Determine the [X, Y] coordinate at the center of the cell enclosing the given text.  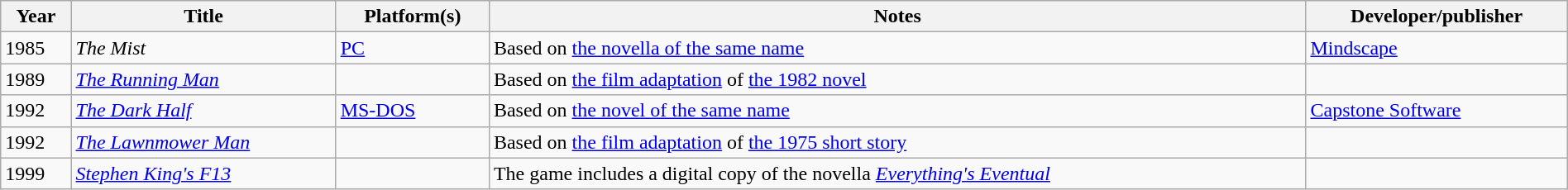
Developer/publisher [1437, 17]
Based on the film adaptation of the 1975 short story [897, 142]
Based on the novel of the same name [897, 111]
The Running Man [203, 79]
Capstone Software [1437, 111]
Based on the film adaptation of the 1982 novel [897, 79]
Platform(s) [412, 17]
Notes [897, 17]
1985 [36, 48]
Year [36, 17]
The Lawnmower Man [203, 142]
MS-DOS [412, 111]
Title [203, 17]
Based on the novella of the same name [897, 48]
1999 [36, 173]
Stephen King's F13 [203, 173]
The Dark Half [203, 111]
Mindscape [1437, 48]
The Mist [203, 48]
1989 [36, 79]
PC [412, 48]
The game includes a digital copy of the novella Everything's Eventual [897, 173]
